Return [X, Y] of the center of cell containing provided text 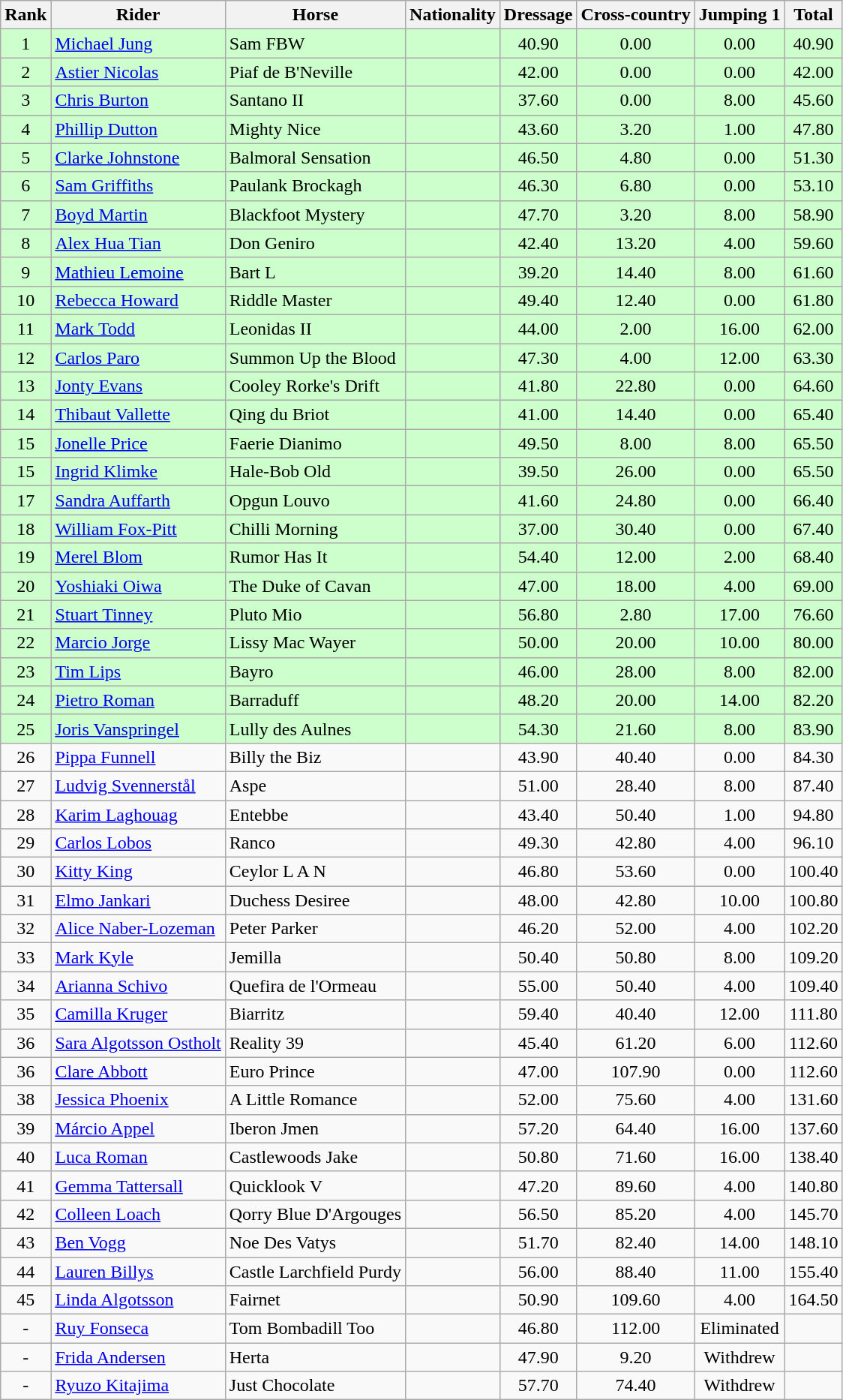
13 [25, 386]
Qing du Briot [315, 415]
Bayro [315, 671]
Rank [25, 15]
37.60 [538, 101]
Ludvig Svennerstål [138, 786]
68.40 [813, 557]
Pippa Funnell [138, 757]
Elmo Jankari [138, 900]
Cross-country [636, 15]
Chris Burton [138, 101]
Rumor Has It [315, 557]
51.30 [813, 158]
112.00 [636, 1329]
87.40 [813, 786]
Michael Jung [138, 44]
21 [25, 614]
Camilla Kruger [138, 1014]
41.60 [538, 500]
Aspe [315, 786]
17.00 [739, 614]
Hale-Bob Old [315, 472]
Mighty Nice [315, 129]
Euro Prince [315, 1071]
27 [25, 786]
11.00 [739, 1272]
Just Chocolate [315, 1386]
56.00 [538, 1272]
17 [25, 500]
Balmoral Sensation [315, 158]
66.40 [813, 500]
155.40 [813, 1272]
49.40 [538, 300]
39 [25, 1128]
Jonty Evans [138, 386]
Stuart Tinney [138, 614]
41.00 [538, 415]
49.30 [538, 843]
6 [25, 186]
Tim Lips [138, 671]
Fairnet [315, 1300]
Jonelle Price [138, 443]
Horse [315, 15]
Castlewoods Jake [315, 1157]
Boyd Martin [138, 215]
69.00 [813, 586]
Rebecca Howard [138, 300]
28.00 [636, 671]
Barraduff [315, 700]
76.60 [813, 614]
Mathieu Lemoine [138, 272]
148.10 [813, 1242]
Frida Andersen [138, 1357]
53.10 [813, 186]
42 [25, 1214]
44 [25, 1272]
Ben Vogg [138, 1242]
Karim Laghouag [138, 814]
Lissy Mac Wayer [315, 643]
45.60 [813, 101]
53.60 [636, 872]
Sam Griffiths [138, 186]
Herta [315, 1357]
Bart L [315, 272]
Peter Parker [315, 929]
57.20 [538, 1128]
7 [25, 215]
4 [25, 129]
109.20 [813, 957]
Jumping 1 [739, 15]
89.60 [636, 1185]
54.30 [538, 729]
Chilli Morning [315, 529]
30.40 [636, 529]
67.40 [813, 529]
140.80 [813, 1185]
85.20 [636, 1214]
75.60 [636, 1100]
48.00 [538, 900]
5 [25, 158]
96.10 [813, 843]
Quicklook V [315, 1185]
Thibaut Vallette [138, 415]
Alex Hua Tian [138, 243]
43.90 [538, 757]
82.00 [813, 671]
12.40 [636, 300]
56.50 [538, 1214]
137.60 [813, 1128]
46.20 [538, 929]
30 [25, 872]
Sandra Auffarth [138, 500]
18.00 [636, 586]
164.50 [813, 1300]
46.00 [538, 671]
47.30 [538, 358]
45.40 [538, 1043]
9.20 [636, 1357]
Santano II [315, 101]
Riddle Master [315, 300]
80.00 [813, 643]
4.80 [636, 158]
43 [25, 1242]
46.30 [538, 186]
145.70 [813, 1214]
1 [25, 44]
8 [25, 243]
Duchess Desiree [315, 900]
37.00 [538, 529]
63.30 [813, 358]
84.30 [813, 757]
Noe Des Vatys [315, 1242]
59.40 [538, 1014]
Kitty King [138, 872]
44.00 [538, 329]
12 [25, 358]
Cooley Rorke's Drift [315, 386]
Sam FBW [315, 44]
Ceylor L A N [315, 872]
62.00 [813, 329]
Qorry Blue D'Argouges [315, 1214]
Phillip Dutton [138, 129]
61.20 [636, 1043]
Opgun Louvo [315, 500]
19 [25, 557]
131.60 [813, 1100]
47.80 [813, 129]
Don Geniro [315, 243]
35 [25, 1014]
Eliminated [739, 1329]
46.50 [538, 158]
34 [25, 986]
42.40 [538, 243]
29 [25, 843]
Carlos Lobos [138, 843]
26.00 [636, 472]
64.40 [636, 1128]
41 [25, 1185]
48.20 [538, 700]
111.80 [813, 1014]
Lauren Billys [138, 1272]
Sara Algotsson Ostholt [138, 1043]
Clarke Johnstone [138, 158]
3 [25, 101]
61.60 [813, 272]
47.20 [538, 1185]
56.80 [538, 614]
Joris Vanspringel [138, 729]
Merel Blom [138, 557]
102.20 [813, 929]
Faerie Dianimo [315, 443]
65.40 [813, 415]
2.80 [636, 614]
82.20 [813, 700]
24 [25, 700]
22 [25, 643]
33 [25, 957]
50.00 [538, 643]
24.80 [636, 500]
20 [25, 586]
Astier Nicolas [138, 72]
Gemma Tattersall [138, 1185]
71.60 [636, 1157]
43.60 [538, 129]
Ryuzo Kitajima [138, 1386]
74.40 [636, 1386]
100.40 [813, 872]
82.40 [636, 1242]
Entebbe [315, 814]
83.90 [813, 729]
William Fox-Pitt [138, 529]
13.20 [636, 243]
Pluto Mio [315, 614]
Biarritz [315, 1014]
Reality 39 [315, 1043]
9 [25, 272]
58.90 [813, 215]
Ingrid Klimke [138, 472]
107.90 [636, 1071]
Piaf de B'Neville [315, 72]
28.40 [636, 786]
22.80 [636, 386]
Carlos Paro [138, 358]
Jessica Phoenix [138, 1100]
Márcio Appel [138, 1128]
Nationality [453, 15]
41.80 [538, 386]
Mark Todd [138, 329]
28 [25, 814]
88.40 [636, 1272]
100.80 [813, 900]
Summon Up the Blood [315, 358]
The Duke of Cavan [315, 586]
49.50 [538, 443]
51.70 [538, 1242]
32 [25, 929]
47.70 [538, 215]
138.40 [813, 1157]
39.20 [538, 272]
94.80 [813, 814]
A Little Romance [315, 1100]
Paulank Brockagh [315, 186]
6.80 [636, 186]
Rider [138, 15]
55.00 [538, 986]
Billy the Biz [315, 757]
Pietro Roman [138, 700]
61.80 [813, 300]
Ruy Fonseca [138, 1329]
Luca Roman [138, 1157]
Marcio Jorge [138, 643]
Jemilla [315, 957]
10 [25, 300]
50.90 [538, 1300]
14 [25, 415]
54.40 [538, 557]
11 [25, 329]
6.00 [739, 1043]
Total [813, 15]
Arianna Schivo [138, 986]
Castle Larchfield Purdy [315, 1272]
Iberon Jmen [315, 1128]
Alice Naber-Lozeman [138, 929]
Leonidas II [315, 329]
18 [25, 529]
47.90 [538, 1357]
2 [25, 72]
51.00 [538, 786]
23 [25, 671]
31 [25, 900]
64.60 [813, 386]
Dressage [538, 15]
57.70 [538, 1386]
39.50 [538, 472]
Yoshiaki Oiwa [138, 586]
Mark Kyle [138, 957]
Quefira de l'Ormeau [315, 986]
Ranco [315, 843]
43.40 [538, 814]
Tom Bombadill Too [315, 1329]
Colleen Loach [138, 1214]
Blackfoot Mystery [315, 215]
40 [25, 1157]
45 [25, 1300]
Linda Algotsson [138, 1300]
Clare Abbott [138, 1071]
109.40 [813, 986]
38 [25, 1100]
25 [25, 729]
Lully des Aulnes [315, 729]
21.60 [636, 729]
26 [25, 757]
109.60 [636, 1300]
59.60 [813, 243]
